Pinpoint the cell where the given text exists, returning its (x, y) midpoint coordinate. 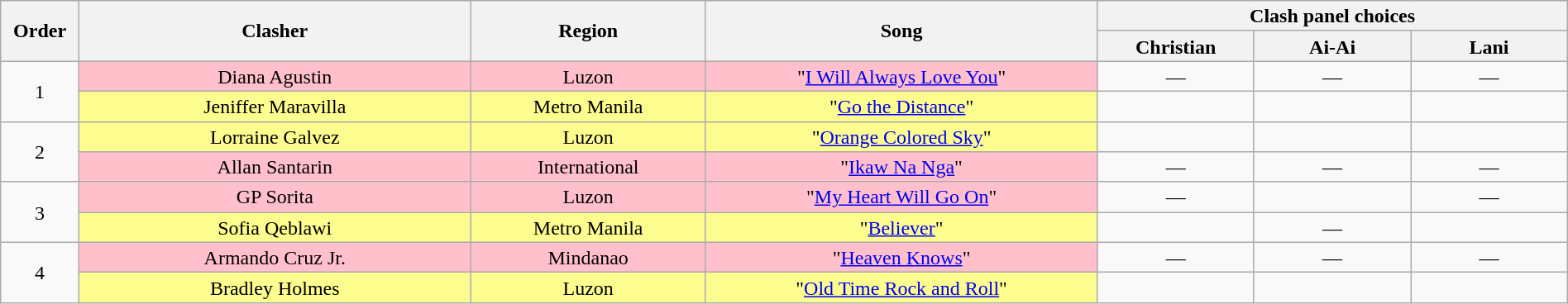
"Believer" (901, 228)
Mindanao (588, 258)
Jeniffer Maravilla (275, 106)
Lani (1489, 46)
Song (901, 31)
3 (40, 211)
Armando Cruz Jr. (275, 258)
Ai-Ai (1331, 46)
2 (40, 152)
Bradley Holmes (275, 287)
1 (40, 91)
Clash panel choices (1332, 17)
"Heaven Knows" (901, 258)
"Old Time Rock and Roll" (901, 287)
GP Sorita (275, 197)
"Ikaw Na Nga" (901, 167)
Christian (1176, 46)
Diana Agustin (275, 76)
Sofia Qeblawi (275, 228)
Region (588, 31)
Order (40, 31)
"I Will Always Love You" (901, 76)
International (588, 167)
Allan Santarin (275, 167)
"My Heart Will Go On" (901, 197)
Lorraine Galvez (275, 137)
"Orange Colored Sky" (901, 137)
"Go the Distance" (901, 106)
Clasher (275, 31)
4 (40, 273)
